Pinpoint the cell where the given text exists, returning its [x, y] midpoint coordinate. 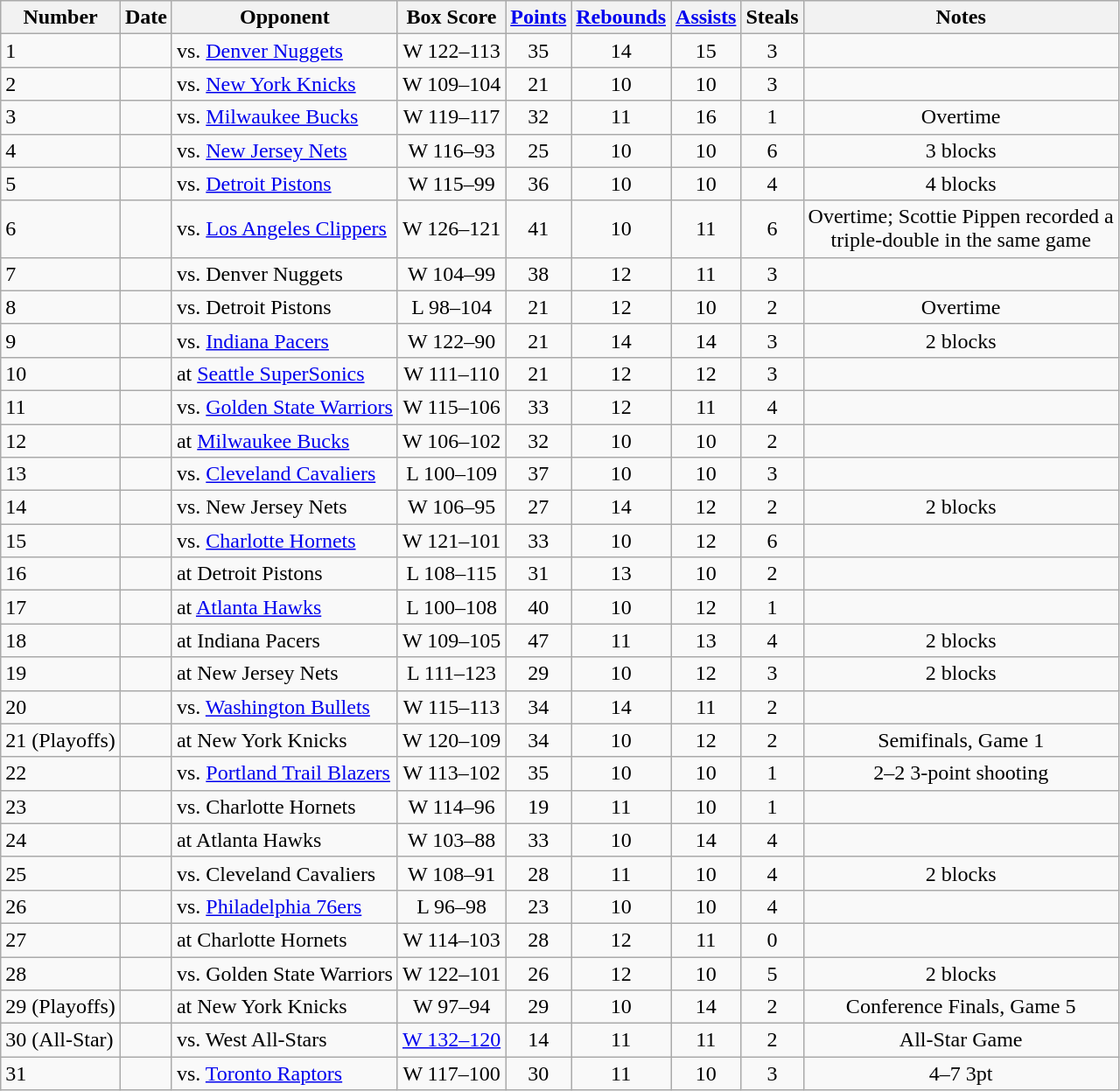
W 106–102 [451, 440]
W 103–88 [451, 840]
4 blocks [961, 184]
All-Star Game [961, 1040]
24 [61, 840]
36 [539, 184]
Rebounds [621, 17]
W 116–93 [451, 150]
W 121–101 [451, 541]
W 114–96 [451, 807]
W 106–95 [451, 507]
L 100–109 [451, 474]
W 120–109 [451, 740]
4–7 3pt [961, 1074]
L 98–104 [451, 307]
at New Jersey Nets [284, 674]
2–2 3-point shooting [961, 773]
W 115–99 [451, 184]
Number [61, 17]
W 109–104 [451, 84]
at Seattle SuperSonics [284, 374]
Opponent [284, 17]
Points [539, 17]
vs. Los Angeles Clippers [284, 229]
Overtime; Scottie Pippen recorded a triple-double in the same game [961, 229]
at Detroit Pistons [284, 574]
9 [61, 340]
W 109–105 [451, 640]
40 [539, 607]
Assists [706, 17]
at Charlotte Hornets [284, 940]
W 111–110 [451, 374]
W 126–121 [451, 229]
Conference Finals, Game 5 [961, 1007]
37 [539, 474]
W 117–100 [451, 1074]
W 122–90 [451, 340]
vs. Milwaukee Bucks [284, 117]
20 [61, 707]
3 blocks [961, 150]
vs. Portland Trail Blazers [284, 773]
W 119–117 [451, 117]
8 [61, 307]
L 108–115 [451, 574]
W 97–94 [451, 1007]
W 122–101 [451, 974]
vs. Indiana Pacers [284, 340]
7 [61, 274]
L 111–123 [451, 674]
W 104–99 [451, 274]
Box Score [451, 17]
vs. New York Knicks [284, 84]
W 132–120 [451, 1040]
W 115–106 [451, 407]
W 114–103 [451, 940]
vs. West All-Stars [284, 1040]
22 [61, 773]
at Indiana Pacers [284, 640]
41 [539, 229]
L 100–108 [451, 607]
Notes [961, 17]
30 [539, 1074]
17 [61, 607]
47 [539, 640]
W 108–91 [451, 873]
vs. Washington Bullets [284, 707]
L 96–98 [451, 906]
vs. Philadelphia 76ers [284, 906]
W 115–113 [451, 707]
W 113–102 [451, 773]
18 [61, 640]
38 [539, 274]
vs. Toronto Raptors [284, 1074]
21 (Playoffs) [61, 740]
at Milwaukee Bucks [284, 440]
0 [772, 940]
Semifinals, Game 1 [961, 740]
29 (Playoffs) [61, 1007]
30 (All-Star) [61, 1040]
W 122–113 [451, 51]
Steals [772, 17]
Date [145, 17]
